Scan for the cell matching the given text and deliver its [X, Y] coordinate at center. 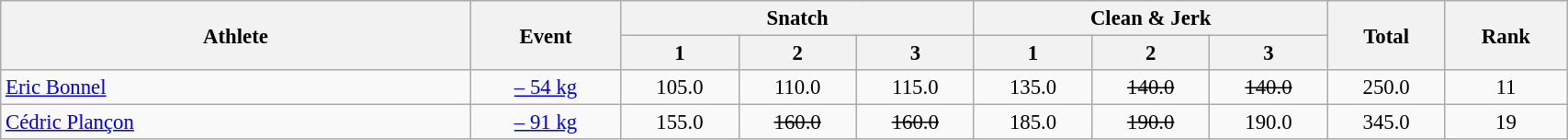
185.0 [1032, 122]
Athlete [235, 35]
11 [1506, 87]
– 91 kg [546, 122]
Clean & Jerk [1150, 18]
115.0 [915, 87]
– 54 kg [546, 87]
Total [1386, 35]
345.0 [1386, 122]
Rank [1506, 35]
Cédric Plançon [235, 122]
105.0 [680, 87]
Snatch [797, 18]
135.0 [1032, 87]
250.0 [1386, 87]
Event [546, 35]
110.0 [797, 87]
19 [1506, 122]
Eric Bonnel [235, 87]
155.0 [680, 122]
